Return the [x, y] coordinate for the center point of the cell that contains the specified text.  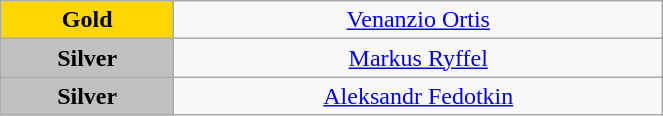
Venanzio Ortis [418, 20]
Aleksandr Fedotkin [418, 96]
Gold [88, 20]
Markus Ryffel [418, 58]
